Return the (X, Y) coordinate for the center point of the cell that contains the specified text.  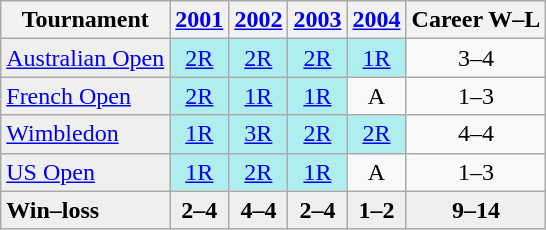
2001 (200, 20)
2003 (318, 20)
Australian Open (86, 58)
US Open (86, 172)
Career W–L (476, 20)
3–4 (476, 58)
9–14 (476, 210)
Tournament (86, 20)
1–2 (376, 210)
2002 (258, 20)
Win–loss (86, 210)
3R (258, 134)
Wimbledon (86, 134)
2004 (376, 20)
French Open (86, 96)
